Output the (X, Y) coordinate of the center of the cell containing the given text.  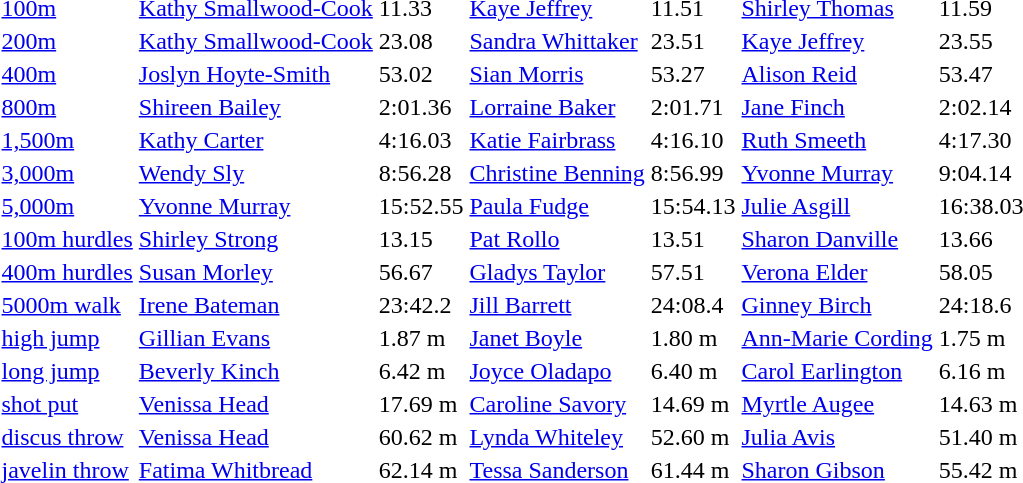
23.08 (421, 41)
Sandra Whittaker (557, 41)
15:54.13 (693, 206)
24:08.4 (693, 305)
Janet Boyle (557, 338)
52.60 m (693, 437)
Carol Earlington (837, 371)
8:56.99 (693, 173)
Kathy Smallwood-Cook (256, 41)
Beverly Kinch (256, 371)
6.40 m (693, 371)
53.02 (421, 74)
Katie Fairbrass (557, 140)
Kathy Carter (256, 140)
Verona Elder (837, 272)
57.51 (693, 272)
Shirley Strong (256, 239)
13.15 (421, 239)
Julie Asgill (837, 206)
Alison Reid (837, 74)
5000m walk (67, 305)
53.27 (693, 74)
Shireen Bailey (256, 107)
14.69 m (693, 404)
5,000m (67, 206)
Jill Barrett (557, 305)
Christine Benning (557, 173)
Ann-Marie Cording (837, 338)
23:42.2 (421, 305)
Susan Morley (256, 272)
2:01.36 (421, 107)
17.69 m (421, 404)
Ginney Birch (837, 305)
15:52.55 (421, 206)
Joyce Oladapo (557, 371)
high jump (67, 338)
4:16.03 (421, 140)
100m hurdles (67, 239)
1.80 m (693, 338)
Lorraine Baker (557, 107)
Jane Finch (837, 107)
Caroline Savory (557, 404)
13.51 (693, 239)
Irene Bateman (256, 305)
shot put (67, 404)
Lynda Whiteley (557, 437)
Myrtle Augee (837, 404)
Paula Fudge (557, 206)
Wendy Sly (256, 173)
200m (67, 41)
Kaye Jeffrey (837, 41)
400m (67, 74)
Gladys Taylor (557, 272)
Julia Avis (837, 437)
Joslyn Hoyte-Smith (256, 74)
1.87 m (421, 338)
1,500m (67, 140)
2:01.71 (693, 107)
discus throw (67, 437)
400m hurdles (67, 272)
3,000m (67, 173)
56.67 (421, 272)
60.62 m (421, 437)
Gillian Evans (256, 338)
800m (67, 107)
Pat Rollo (557, 239)
Ruth Smeeth (837, 140)
8:56.28 (421, 173)
long jump (67, 371)
Sian Morris (557, 74)
4:16.10 (693, 140)
6.42 m (421, 371)
Sharon Danville (837, 239)
23.51 (693, 41)
